Search for the cell housing the specified text and yield its [X, Y] center coordinate. 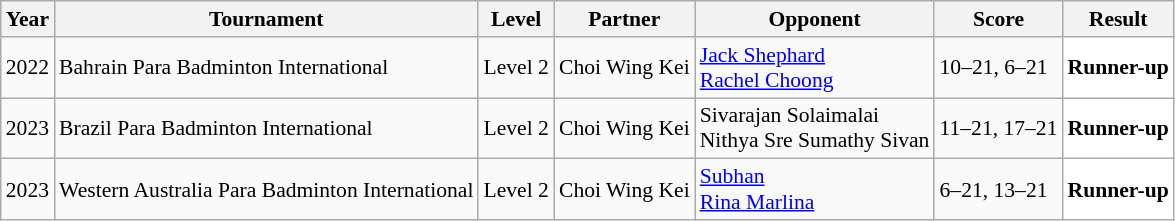
Result [1118, 19]
Partner [624, 19]
Western Australia Para Badminton International [266, 190]
Subhan Rina Marlina [815, 190]
Level [516, 19]
11–21, 17–21 [998, 128]
Year [28, 19]
6–21, 13–21 [998, 190]
Bahrain Para Badminton International [266, 68]
Sivarajan Solaimalai Nithya Sre Sumathy Sivan [815, 128]
Jack Shephard Rachel Choong [815, 68]
10–21, 6–21 [998, 68]
2022 [28, 68]
Tournament [266, 19]
Opponent [815, 19]
Score [998, 19]
Brazil Para Badminton International [266, 128]
